Locate the cell with the specified text and output its [x, y] center coordinate. 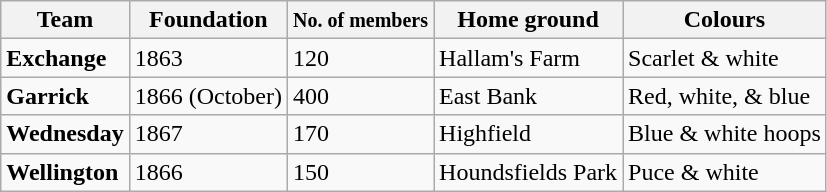
Puce & white [725, 172]
1863 [208, 58]
120 [361, 58]
170 [361, 134]
East Bank [528, 96]
Blue & white hoops [725, 134]
1866 (October) [208, 96]
Hallam's Farm [528, 58]
Scarlet & white [725, 58]
150 [361, 172]
Foundation [208, 20]
Red, white, & blue [725, 96]
1866 [208, 172]
Exchange [65, 58]
1867 [208, 134]
Wellington [65, 172]
Wednesday [65, 134]
Colours [725, 20]
No. of members [361, 20]
400 [361, 96]
Home ground [528, 20]
Team [65, 20]
Houndsfields Park [528, 172]
Garrick [65, 96]
Highfield [528, 134]
